Find where the given text appears and provide that cell's center as (x, y) coordinate. 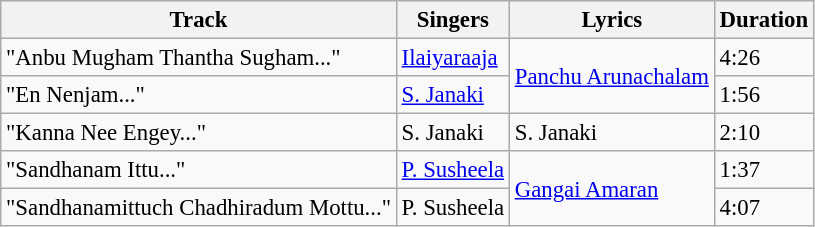
Panchu Arunachalam (612, 76)
Duration (764, 20)
Singers (452, 20)
4:07 (764, 208)
"Sandhanamittuch Chadhiradum Mottu..." (199, 208)
Track (199, 20)
1:56 (764, 95)
"Sandhanam Ittu..." (199, 170)
"Kanna Nee Engey..." (199, 133)
Gangai Amaran (612, 188)
1:37 (764, 170)
"En Nenjam..." (199, 95)
2:10 (764, 133)
"Anbu Mugham Thantha Sugham..." (199, 58)
Lyrics (612, 20)
Ilaiyaraaja (452, 58)
4:26 (764, 58)
